Determine the [x, y] coordinate at the center of the cell enclosing the given text.  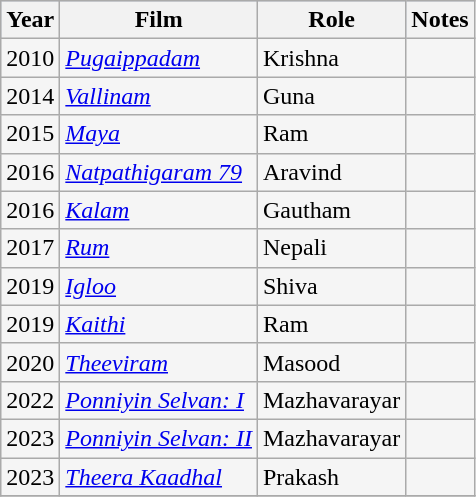
Year [30, 20]
Nepali [331, 248]
Krishna [331, 58]
Film [159, 20]
Rum [159, 248]
2022 [30, 400]
Aravind [331, 172]
Role [331, 20]
Prakash [331, 477]
Kaithi [159, 324]
2020 [30, 362]
Notes [440, 20]
Vallinam [159, 96]
Pugaippadam [159, 58]
Igloo [159, 286]
Theera Kaadhal [159, 477]
2010 [30, 58]
Maya [159, 134]
Ponniyin Selvan: I [159, 400]
Theeviram [159, 362]
Ponniyin Selvan: II [159, 438]
Guna [331, 96]
Gautham [331, 210]
Natpathigaram 79 [159, 172]
2015 [30, 134]
2017 [30, 248]
Shiva [331, 286]
2014 [30, 96]
Kalam [159, 210]
Masood [331, 362]
